Scan for the cell matching the given text and deliver its [x, y] coordinate at center. 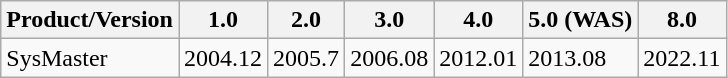
2022.11 [682, 58]
Product/Version [90, 20]
2005.7 [306, 58]
2012.01 [478, 58]
2013.08 [580, 58]
5.0 (WAS) [580, 20]
8.0 [682, 20]
2006.08 [390, 58]
4.0 [478, 20]
SysMaster [90, 58]
1.0 [222, 20]
3.0 [390, 20]
2004.12 [222, 58]
2.0 [306, 20]
